Locate the cell with the specified text and output its (X, Y) center coordinate. 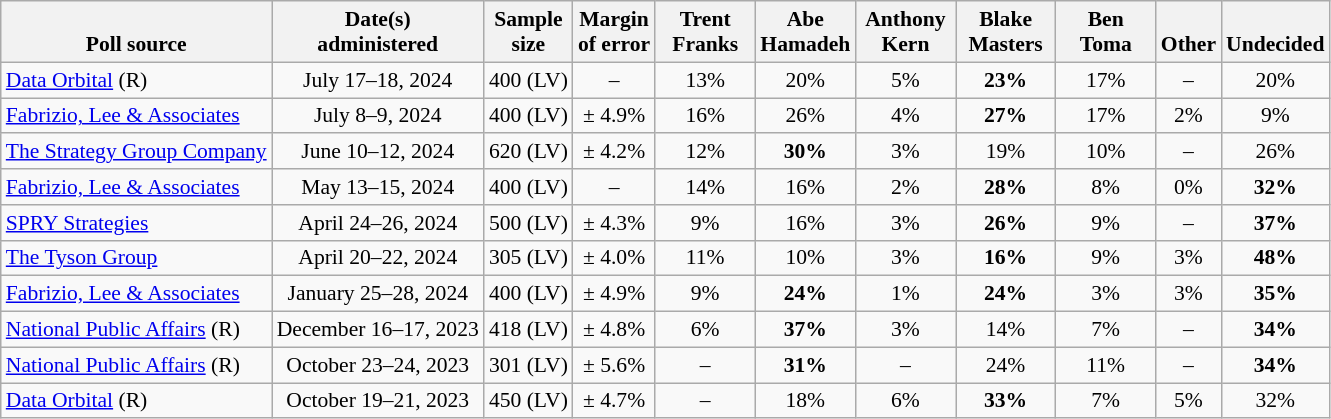
305 (LV) (528, 258)
0% (1188, 187)
AnthonyKern (905, 32)
TrentFranks (705, 32)
620 (LV) (528, 152)
BlakeMasters (1006, 32)
July 8–9, 2024 (378, 116)
± 5.6% (614, 365)
450 (LV) (528, 401)
October 23–24, 2023 (378, 365)
SPRY Strategies (136, 223)
23% (1006, 80)
April 20–22, 2024 (378, 258)
48% (1275, 258)
AbeHamadeh (805, 32)
The Strategy Group Company (136, 152)
Date(s)administered (378, 32)
301 (LV) (528, 365)
4% (905, 116)
May 13–15, 2024 (378, 187)
31% (805, 365)
Other (1188, 32)
± 4.0% (614, 258)
BenToma (1106, 32)
The Tyson Group (136, 258)
± 4.8% (614, 330)
18% (805, 401)
October 19–21, 2023 (378, 401)
500 (LV) (528, 223)
28% (1006, 187)
± 4.2% (614, 152)
19% (1006, 152)
June 10–12, 2024 (378, 152)
8% (1106, 187)
27% (1006, 116)
Undecided (1275, 32)
Samplesize (528, 32)
July 17–18, 2024 (378, 80)
Poll source (136, 32)
± 4.7% (614, 401)
35% (1275, 294)
January 25–28, 2024 (378, 294)
12% (705, 152)
418 (LV) (528, 330)
± 4.3% (614, 223)
1% (905, 294)
33% (1006, 401)
April 24–26, 2024 (378, 223)
13% (705, 80)
30% (805, 152)
December 16–17, 2023 (378, 330)
Marginof error (614, 32)
